Find where the given text appears and provide that cell's center as [x, y] coordinate. 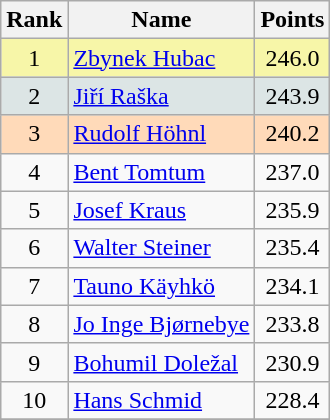
Rudolf Höhnl [162, 134]
Tauno Käyhkö [162, 286]
7 [34, 286]
1 [34, 58]
Rank [34, 20]
Name [162, 20]
243.9 [292, 96]
Josef Kraus [162, 210]
Zbynek Hubac [162, 58]
Jiří Raška [162, 96]
3 [34, 134]
240.2 [292, 134]
6 [34, 248]
230.9 [292, 362]
Jo Inge Bjørnebye [162, 324]
Bohumil Doležal [162, 362]
Hans Schmid [162, 400]
233.8 [292, 324]
237.0 [292, 172]
Bent Tomtum [162, 172]
10 [34, 400]
234.1 [292, 286]
4 [34, 172]
Points [292, 20]
Walter Steiner [162, 248]
2 [34, 96]
228.4 [292, 400]
5 [34, 210]
246.0 [292, 58]
235.9 [292, 210]
8 [34, 324]
235.4 [292, 248]
9 [34, 362]
